Capture the cell that displays the provided text and extract its [x, y] central coordinate. 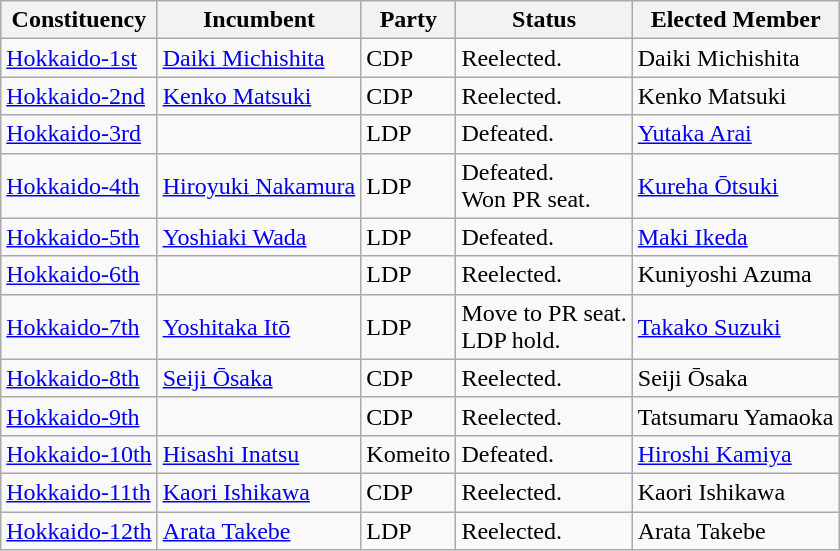
Hokkaido-11th [79, 492]
Defeated.Won PR seat. [544, 186]
Hokkaido-8th [79, 378]
Incumbent [259, 20]
Hiroshi Kamiya [736, 454]
Tatsumaru Yamaoka [736, 416]
Hokkaido-3rd [79, 134]
Hokkaido-2nd [79, 96]
Hokkaido-5th [79, 237]
Hokkaido-6th [79, 275]
Move to PR seat.LDP hold. [544, 326]
Hokkaido-12th [79, 531]
Hokkaido-10th [79, 454]
Hokkaido-7th [79, 326]
Kureha Ōtsuki [736, 186]
Hokkaido-9th [79, 416]
Yoshitaka Itō [259, 326]
Hisashi Inatsu [259, 454]
Yoshiaki Wada [259, 237]
Komeito [408, 454]
Takako Suzuki [736, 326]
Hokkaido-4th [79, 186]
Hiroyuki Nakamura [259, 186]
Elected Member [736, 20]
Status [544, 20]
Yutaka Arai [736, 134]
Kuniyoshi Azuma [736, 275]
Constituency [79, 20]
Maki Ikeda [736, 237]
Party [408, 20]
Hokkaido-1st [79, 58]
